Identify which cell holds the provided text, then report its [x, y] central coordinate. 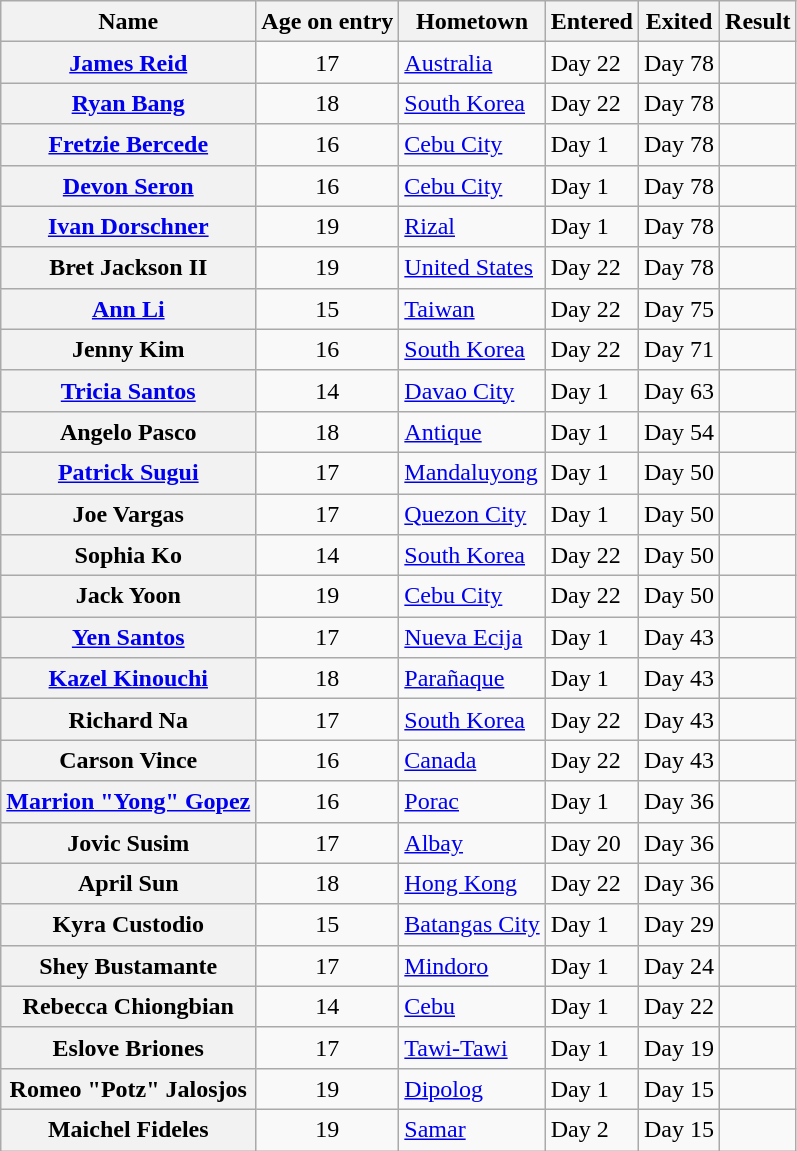
James Reid [128, 62]
Angelo Pasco [128, 432]
Jovic Susim [128, 842]
Parañaque [472, 678]
Jack Yoon [128, 596]
Kazel Kinouchi [128, 678]
Albay [472, 842]
Antique [472, 432]
Patrick Sugui [128, 472]
Tricia Santos [128, 390]
Age on entry [328, 22]
Joe Vargas [128, 514]
Shey Bustamante [128, 966]
Hong Kong [472, 884]
Devon Seron [128, 186]
Ivan Dorschner [128, 226]
Name [128, 22]
Day 2 [592, 1130]
Ryan Bang [128, 104]
Tawi-Tawi [472, 1048]
Result [758, 22]
Canada [472, 760]
Sophia Ko [128, 556]
Maichel Fideles [128, 1130]
Bret Jackson II [128, 268]
Mandaluyong [472, 472]
Batangas City [472, 924]
Porac [472, 802]
April Sun [128, 884]
Mindoro [472, 966]
Day 75 [678, 308]
Day 54 [678, 432]
Romeo "Potz" Jalosjos [128, 1088]
Quezon City [472, 514]
Rizal [472, 226]
Rebecca Chiongbian [128, 1006]
Marrion "Yong" Gopez [128, 802]
Yen Santos [128, 638]
Kyra Custodio [128, 924]
Day 63 [678, 390]
Ann Li [128, 308]
Day 24 [678, 966]
Exited [678, 22]
Samar [472, 1130]
United States [472, 268]
Day 19 [678, 1048]
Davao City [472, 390]
Cebu [472, 1006]
Eslove Briones [128, 1048]
Entered [592, 22]
Dipolog [472, 1088]
Australia [472, 62]
Taiwan [472, 308]
Hometown [472, 22]
Richard Na [128, 720]
Carson Vince [128, 760]
Day 29 [678, 924]
Nueva Ecija [472, 638]
Jenny Kim [128, 350]
Day 71 [678, 350]
Fretzie Bercede [128, 144]
Day 20 [592, 842]
